For the text-containing cell, return its midpoint in (x, y) coordinate format. 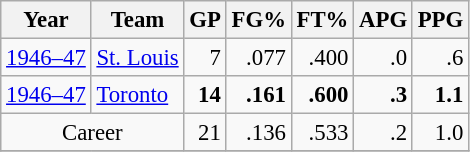
1.1 (440, 95)
Year (46, 20)
.3 (384, 95)
.077 (258, 58)
.400 (322, 58)
St. Louis (138, 58)
21 (205, 133)
.600 (322, 95)
GP (205, 20)
.0 (384, 58)
1.0 (440, 133)
FT% (322, 20)
.136 (258, 133)
PPG (440, 20)
Team (138, 20)
APG (384, 20)
.161 (258, 95)
14 (205, 95)
.533 (322, 133)
FG% (258, 20)
Toronto (138, 95)
Career (92, 133)
.2 (384, 133)
7 (205, 58)
.6 (440, 58)
